Output the (X, Y) coordinate of the center of the cell containing the given text.  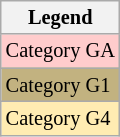
Legend (60, 17)
Category G4 (60, 118)
Category G1 (60, 85)
Category GA (60, 51)
